Detect which cell encompasses the target text, then output its [x, y] center coordinate. 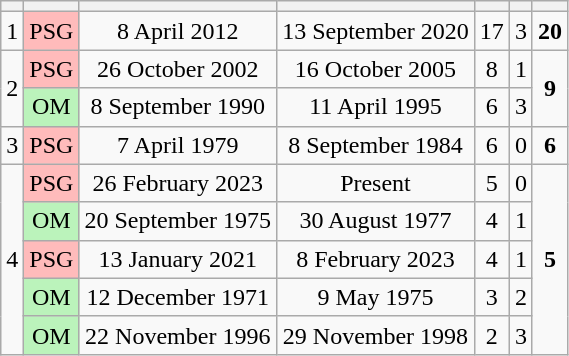
13 September 2020 [376, 31]
16 October 2005 [376, 69]
9 May 1975 [376, 297]
11 April 1995 [376, 107]
Present [376, 183]
12 December 1971 [178, 297]
8 April 2012 [178, 31]
26 October 2002 [178, 69]
7 April 1979 [178, 145]
26 February 2023 [178, 183]
29 November 1998 [376, 335]
8 [492, 69]
20 September 1975 [178, 221]
17 [492, 31]
13 January 2021 [178, 259]
20 [550, 31]
9 [550, 88]
22 November 1996 [178, 335]
30 August 1977 [376, 221]
8 September 1990 [178, 107]
8 February 2023 [376, 259]
8 September 1984 [376, 145]
